Return [X, Y] of the center of cell containing provided text 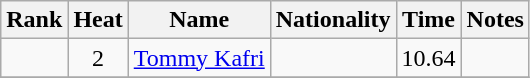
Name [199, 20]
Time [428, 20]
10.64 [428, 58]
2 [98, 58]
Heat [98, 20]
Rank [34, 20]
Tommy Kafri [199, 58]
Notes [495, 20]
Nationality [333, 20]
